Return (x, y) of the center of cell containing provided text 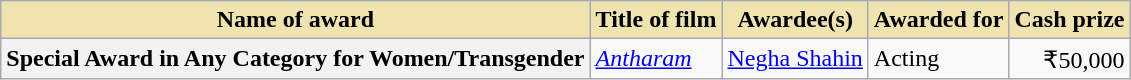
Title of film (656, 20)
Cash prize (1070, 20)
Antharam (656, 59)
Awarded for (938, 20)
Name of award (296, 20)
Special Award in Any Category for Women/Transgender (296, 59)
₹50,000 (1070, 59)
Acting (938, 59)
Awardee(s) (795, 20)
Negha Shahin (795, 59)
